Find where the given text appears and provide that cell's center as (x, y) coordinate. 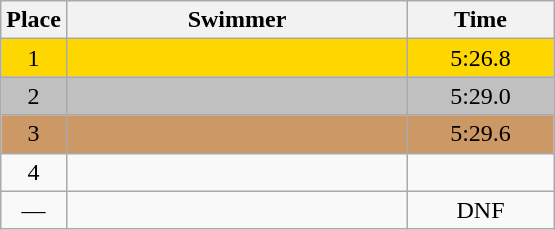
— (34, 210)
4 (34, 172)
Swimmer (236, 20)
5:29.0 (481, 96)
2 (34, 96)
5:26.8 (481, 58)
5:29.6 (481, 134)
Place (34, 20)
Time (481, 20)
DNF (481, 210)
3 (34, 134)
1 (34, 58)
